Output the [X, Y] coordinate of the center of the cell containing the given text.  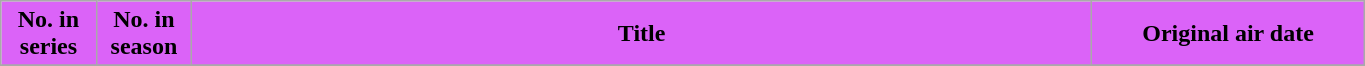
Title [642, 34]
No. inseries [48, 34]
Original air date [1228, 34]
No. inseason [144, 34]
